Extract the [X, Y] coordinate from the center of the cell holding the provided text.  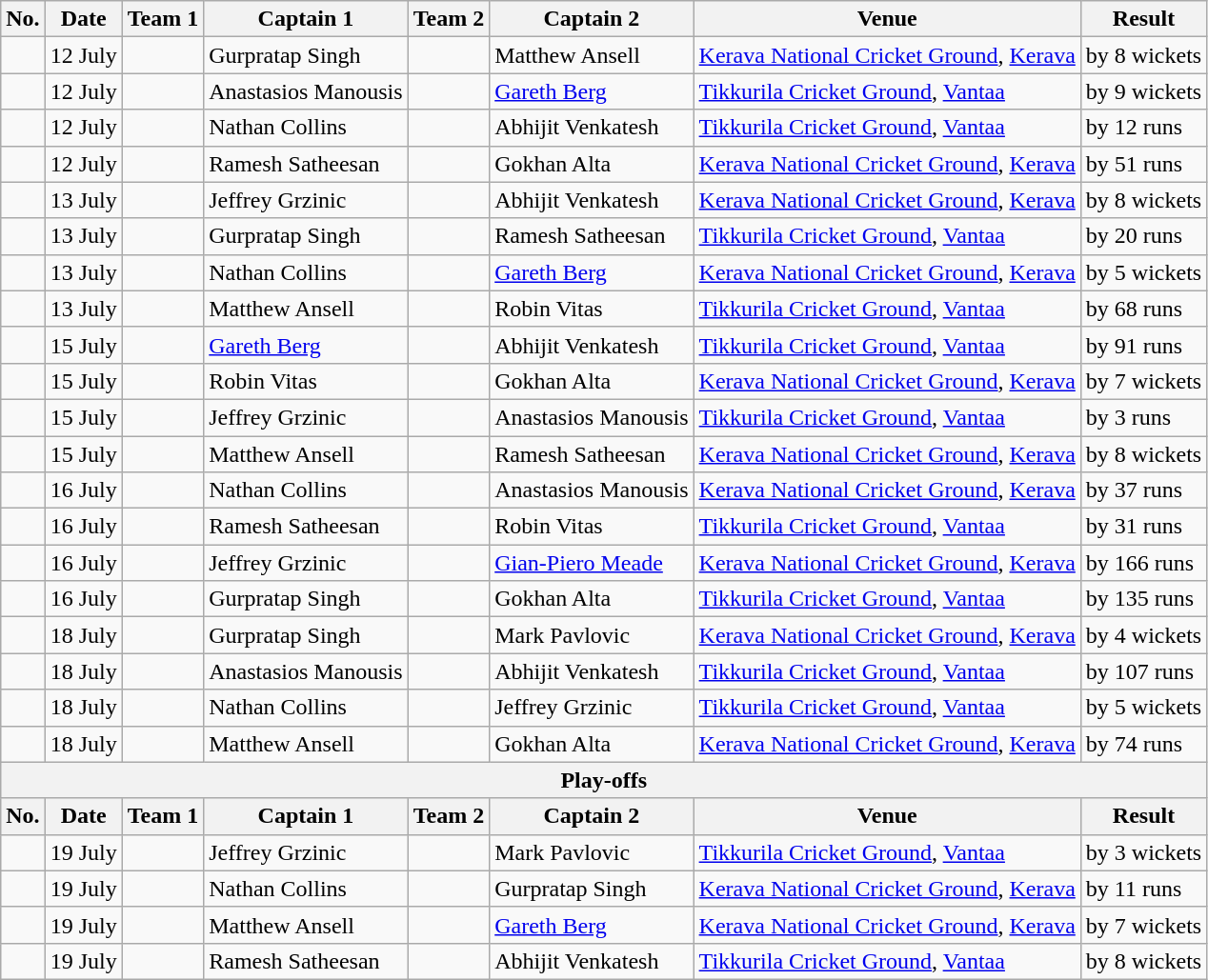
by 20 runs [1143, 236]
by 37 runs [1143, 490]
by 4 wickets [1143, 635]
by 107 runs [1143, 671]
by 51 runs [1143, 164]
by 31 runs [1143, 527]
by 68 runs [1143, 309]
by 3 runs [1143, 417]
by 9 wickets [1143, 91]
by 74 runs [1143, 744]
by 166 runs [1143, 563]
by 3 wickets [1143, 852]
by 12 runs [1143, 128]
by 11 runs [1143, 889]
by 91 runs [1143, 345]
Play-offs [604, 780]
Gian-Piero Meade [592, 563]
by 135 runs [1143, 599]
